Extract the (x, y) coordinate from the center of the cell holding the provided text.  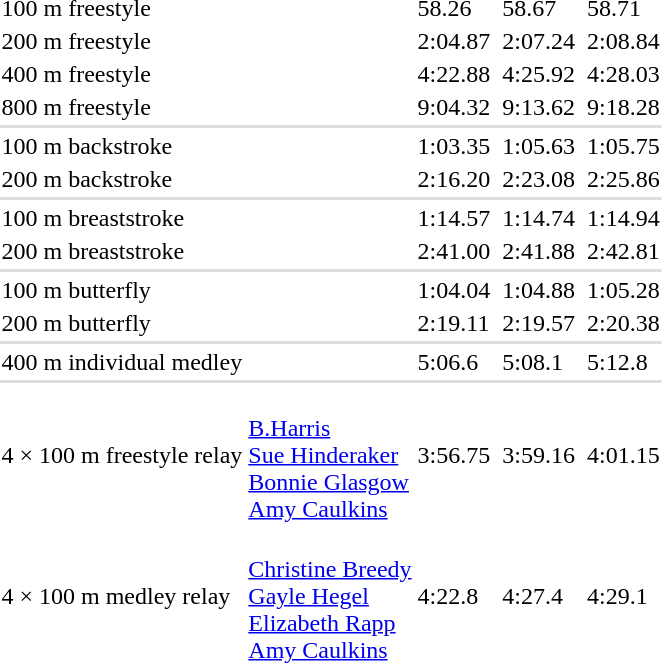
100 m backstroke (122, 146)
4:22.88 (454, 74)
3:59.16 (539, 455)
2:42.81 (623, 251)
2:16.20 (454, 179)
2:25.86 (623, 179)
2:20.38 (623, 323)
1:04.04 (454, 290)
5:06.6 (454, 362)
5:08.1 (539, 362)
4:01.15 (623, 455)
100 m breaststroke (122, 218)
1:05.28 (623, 290)
2:41.88 (539, 251)
2:08.84 (623, 41)
2:04.87 (454, 41)
4 × 100 m freestyle relay (122, 455)
200 m breaststroke (122, 251)
B.HarrisSue HinderakerBonnie GlasgowAmy Caulkins (330, 455)
2:23.08 (539, 179)
9:18.28 (623, 107)
9:13.62 (539, 107)
1:14.94 (623, 218)
2:19.11 (454, 323)
1:14.57 (454, 218)
5:12.8 (623, 362)
400 m individual medley (122, 362)
200 m backstroke (122, 179)
400 m freestyle (122, 74)
2:07.24 (539, 41)
3:56.75 (454, 455)
1:14.74 (539, 218)
100 m butterfly (122, 290)
9:04.32 (454, 107)
1:03.35 (454, 146)
200 m butterfly (122, 323)
4:28.03 (623, 74)
200 m freestyle (122, 41)
2:41.00 (454, 251)
1:05.75 (623, 146)
1:05.63 (539, 146)
800 m freestyle (122, 107)
1:04.88 (539, 290)
2:19.57 (539, 323)
4:25.92 (539, 74)
